Return the (X, Y) coordinate for the center point of the cell that contains the specified text.  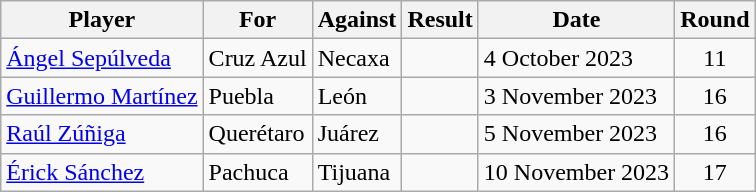
Guillermo Martínez (102, 96)
Puebla (258, 96)
Cruz Azul (258, 58)
Pachuca (258, 172)
10 November 2023 (576, 172)
Player (102, 20)
León (357, 96)
Date (576, 20)
For (258, 20)
5 November 2023 (576, 134)
Juárez (357, 134)
Result (440, 20)
Against (357, 20)
Raúl Zúñiga (102, 134)
11 (715, 58)
Necaxa (357, 58)
Round (715, 20)
4 October 2023 (576, 58)
Tijuana (357, 172)
3 November 2023 (576, 96)
Ángel Sepúlveda (102, 58)
17 (715, 172)
Querétaro (258, 134)
Érick Sánchez (102, 172)
